Return [X, Y] of the center of cell containing provided text 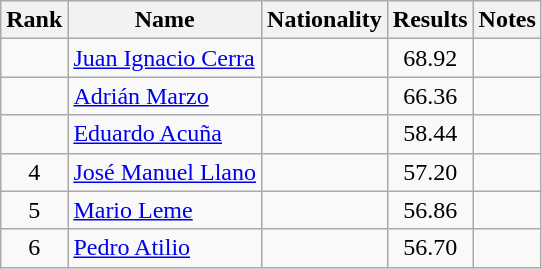
68.92 [430, 58]
Rank [34, 20]
Name [165, 20]
56.70 [430, 248]
57.20 [430, 172]
Pedro Atilio [165, 248]
5 [34, 210]
Notes [507, 20]
58.44 [430, 134]
56.86 [430, 210]
Results [430, 20]
José Manuel Llano [165, 172]
4 [34, 172]
66.36 [430, 96]
Eduardo Acuña [165, 134]
Juan Ignacio Cerra [165, 58]
Nationality [325, 20]
Mario Leme [165, 210]
Adrián Marzo [165, 96]
6 [34, 248]
